For the text-containing cell, return its midpoint in [X, Y] coordinate format. 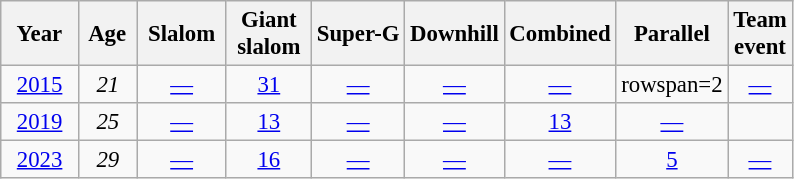
Giant slalom [268, 34]
2015 [40, 85]
2019 [40, 122]
29 [108, 160]
Teamevent [760, 34]
Super-G [358, 34]
16 [268, 160]
Slalom [182, 34]
25 [108, 122]
21 [108, 85]
rowspan=2 [672, 85]
Downhill [454, 34]
31 [268, 85]
Age [108, 34]
5 [672, 160]
Combined [560, 34]
Year [40, 34]
2023 [40, 160]
Parallel [672, 34]
